Identify which cell holds the provided text, then report its (X, Y) central coordinate. 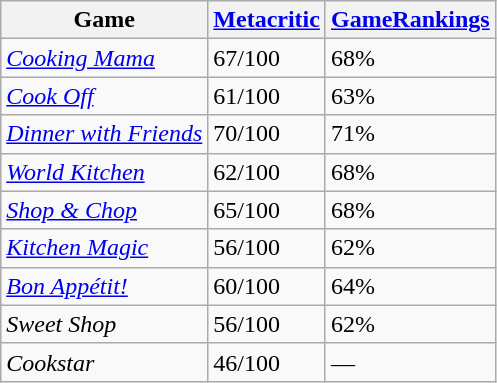
Cooking Mama (104, 58)
Cookstar (104, 362)
65/100 (267, 210)
67/100 (267, 58)
Metacritic (267, 20)
Shop & Chop (104, 210)
Dinner with Friends (104, 134)
Game (104, 20)
— (410, 362)
61/100 (267, 96)
70/100 (267, 134)
Sweet Shop (104, 324)
Cook Off (104, 96)
World Kitchen (104, 172)
Kitchen Magic (104, 248)
71% (410, 134)
60/100 (267, 286)
64% (410, 286)
GameRankings (410, 20)
46/100 (267, 362)
63% (410, 96)
Bon Appétit! (104, 286)
62/100 (267, 172)
